Return (x, y) of the center of cell containing provided text 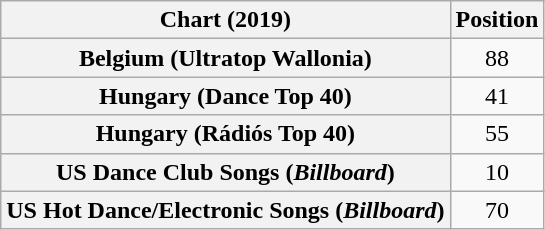
Chart (2019) (226, 20)
Hungary (Dance Top 40) (226, 96)
55 (497, 134)
10 (497, 172)
70 (497, 210)
US Dance Club Songs (Billboard) (226, 172)
US Hot Dance/Electronic Songs (Billboard) (226, 210)
41 (497, 96)
Position (497, 20)
88 (497, 58)
Belgium (Ultratop Wallonia) (226, 58)
Hungary (Rádiós Top 40) (226, 134)
